Capture the cell that displays the provided text and extract its [X, Y] central coordinate. 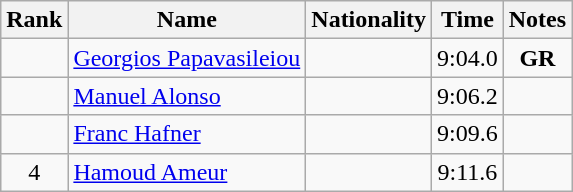
Name [187, 20]
Manuel Alonso [187, 96]
Hamoud Ameur [187, 172]
Franc Hafner [187, 134]
9:11.6 [468, 172]
9:04.0 [468, 58]
Notes [537, 20]
4 [34, 172]
9:09.6 [468, 134]
Georgios Papavasileiou [187, 58]
Rank [34, 20]
Time [468, 20]
GR [537, 58]
9:06.2 [468, 96]
Nationality [369, 20]
